Search for the cell housing the specified text and yield its [x, y] center coordinate. 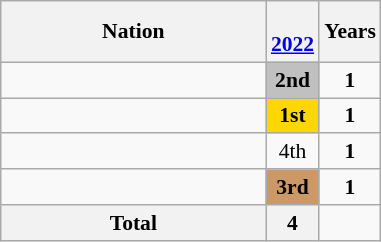
Total [134, 223]
2022 [292, 32]
2nd [292, 80]
4 [292, 223]
4th [292, 152]
Nation [134, 32]
3rd [292, 187]
1st [292, 116]
Years [350, 32]
